Determine the [x, y] coordinate at the center of the cell enclosing the given text.  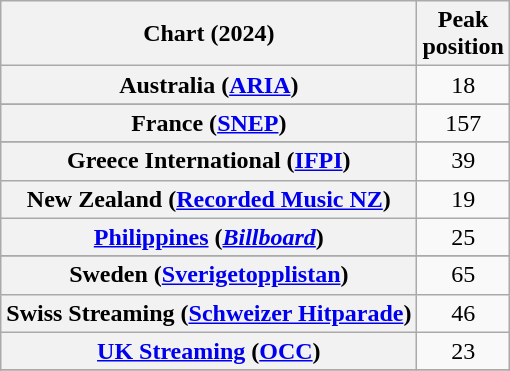
Chart (2024) [209, 34]
65 [463, 275]
Philippines (Billboard) [209, 237]
19 [463, 199]
Peakposition [463, 34]
157 [463, 123]
23 [463, 351]
UK Streaming (OCC) [209, 351]
18 [463, 85]
46 [463, 313]
New Zealand (Recorded Music NZ) [209, 199]
25 [463, 237]
Sweden (Sverigetopplistan) [209, 275]
Greece International (IFPI) [209, 161]
39 [463, 161]
France (SNEP) [209, 123]
Australia (ARIA) [209, 85]
Swiss Streaming (Schweizer Hitparade) [209, 313]
